Return the (X, Y) coordinate for the center point of the cell that contains the specified text.  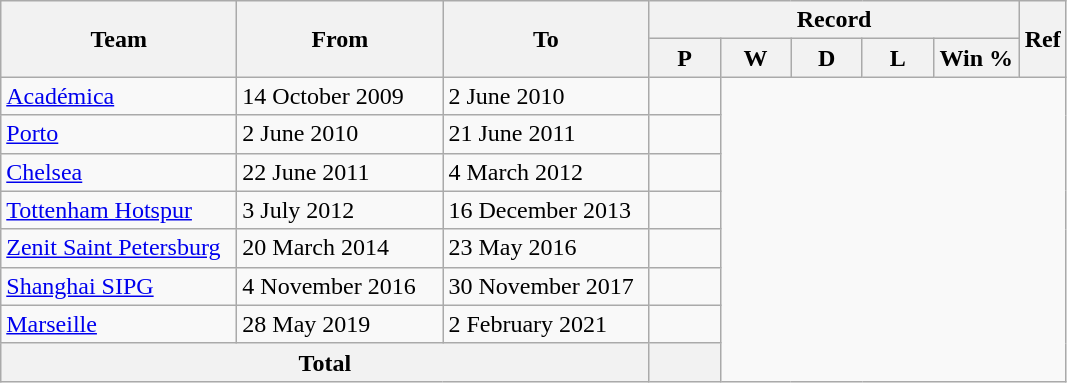
D (826, 58)
W (756, 58)
3 July 2012 (340, 210)
21 June 2011 (546, 134)
Marseille (119, 324)
Team (119, 39)
Record (834, 20)
L (898, 58)
P (684, 58)
4 March 2012 (546, 172)
30 November 2017 (546, 286)
Chelsea (119, 172)
Porto (119, 134)
Tottenham Hotspur (119, 210)
2 February 2021 (546, 324)
Win % (976, 58)
Shanghai SIPG (119, 286)
To (546, 39)
28 May 2019 (340, 324)
16 December 2013 (546, 210)
22 June 2011 (340, 172)
From (340, 39)
Académica (119, 96)
23 May 2016 (546, 248)
Total (325, 362)
14 October 2009 (340, 96)
20 March 2014 (340, 248)
Ref (1042, 39)
4 November 2016 (340, 286)
Zenit Saint Petersburg (119, 248)
